Locate the cell with the specified text and output its [x, y] center coordinate. 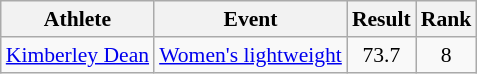
Result [382, 19]
Women's lightweight [250, 55]
Rank [446, 19]
Athlete [78, 19]
73.7 [382, 55]
Event [250, 19]
Kimberley Dean [78, 55]
8 [446, 55]
